Search for the cell housing the specified text and yield its (x, y) center coordinate. 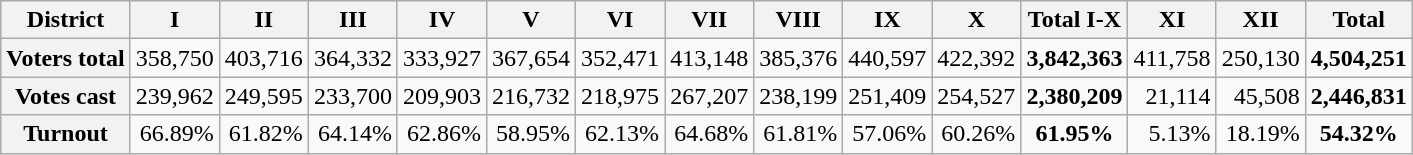
2,446,831 (1358, 96)
364,332 (352, 58)
I (174, 20)
239,962 (174, 96)
5.13% (1172, 134)
Votes cast (66, 96)
422,392 (976, 58)
V (530, 20)
57.06% (888, 134)
267,207 (710, 96)
IV (442, 20)
District (66, 20)
58.95% (530, 134)
233,700 (352, 96)
VII (710, 20)
45,508 (1260, 96)
61.82% (264, 134)
III (352, 20)
216,732 (530, 96)
218,975 (620, 96)
352,471 (620, 58)
358,750 (174, 58)
209,903 (442, 96)
2,380,209 (1074, 96)
60.26% (976, 134)
403,716 (264, 58)
Turnout (66, 134)
411,758 (1172, 58)
238,199 (798, 96)
62.13% (620, 134)
385,376 (798, 58)
XII (1260, 20)
61.95% (1074, 134)
Total (1358, 20)
249,595 (264, 96)
VIII (798, 20)
IX (888, 20)
61.81% (798, 134)
XI (1172, 20)
64.14% (352, 134)
X (976, 20)
21,114 (1172, 96)
66.89% (174, 134)
367,654 (530, 58)
54.32% (1358, 134)
251,409 (888, 96)
254,527 (976, 96)
4,504,251 (1358, 58)
VI (620, 20)
250,130 (1260, 58)
18.19% (1260, 134)
64.68% (710, 134)
413,148 (710, 58)
62.86% (442, 134)
Voters total (66, 58)
440,597 (888, 58)
3,842,363 (1074, 58)
Total I-X (1074, 20)
II (264, 20)
333,927 (442, 58)
